Return (X, Y) of the center of cell containing provided text 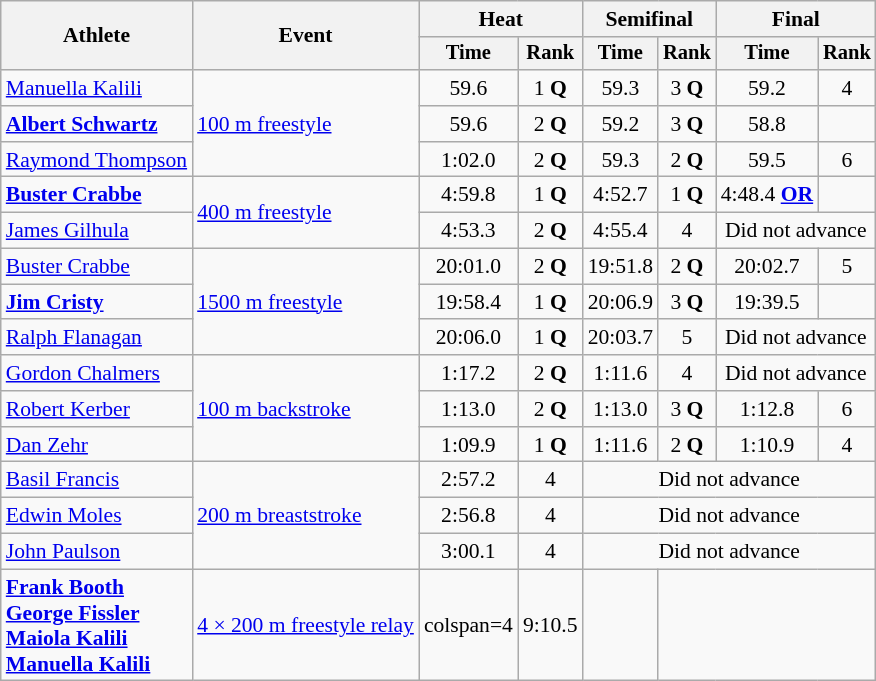
100 m backstroke (306, 408)
20:02.7 (767, 267)
4:59.8 (468, 195)
4:55.4 (620, 231)
Edwin Moles (96, 516)
3:00.1 (468, 552)
1500 m freestyle (306, 302)
1:10.9 (767, 445)
58.8 (767, 124)
100 m freestyle (306, 124)
19:51.8 (620, 267)
20:01.0 (468, 267)
1:09.9 (468, 445)
Albert Schwartz (96, 124)
Athlete (96, 36)
2:56.8 (468, 516)
Event (306, 36)
59.5 (767, 160)
9:10.5 (550, 625)
James Gilhula (96, 231)
200 m breaststroke (306, 516)
4 × 200 m freestyle relay (306, 625)
4:52.7 (620, 195)
1:17.2 (468, 373)
Raymond Thompson (96, 160)
Ralph Flanagan (96, 338)
2:57.2 (468, 480)
Basil Francis (96, 480)
Robert Kerber (96, 409)
4:53.3 (468, 231)
Jim Cristy (96, 302)
Heat (501, 19)
19:39.5 (767, 302)
Gordon Chalmers (96, 373)
20:06.0 (468, 338)
400 m freestyle (306, 212)
1:12.8 (767, 409)
19:58.4 (468, 302)
colspan=4 (468, 625)
4:48.4 OR (767, 195)
20:06.9 (620, 302)
Frank BoothGeorge FisslerMaiola KaliliManuella Kalili (96, 625)
John Paulson (96, 552)
1:02.0 (468, 160)
Dan Zehr (96, 445)
Semifinal (650, 19)
Manuella Kalili (96, 88)
Final (796, 19)
20:03.7 (620, 338)
